Pinpoint the cell where the given text exists, returning its [x, y] midpoint coordinate. 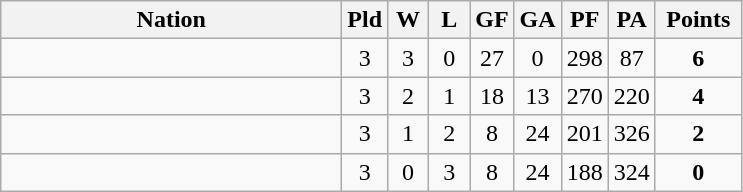
PA [632, 20]
87 [632, 58]
GA [538, 20]
6 [698, 58]
27 [492, 58]
Pld [365, 20]
PF [584, 20]
Nation [172, 20]
188 [584, 172]
L [450, 20]
18 [492, 96]
4 [698, 96]
Points [698, 20]
298 [584, 58]
220 [632, 96]
324 [632, 172]
GF [492, 20]
201 [584, 134]
326 [632, 134]
W [408, 20]
270 [584, 96]
13 [538, 96]
